Locate the cell with the specified text and output its (x, y) center coordinate. 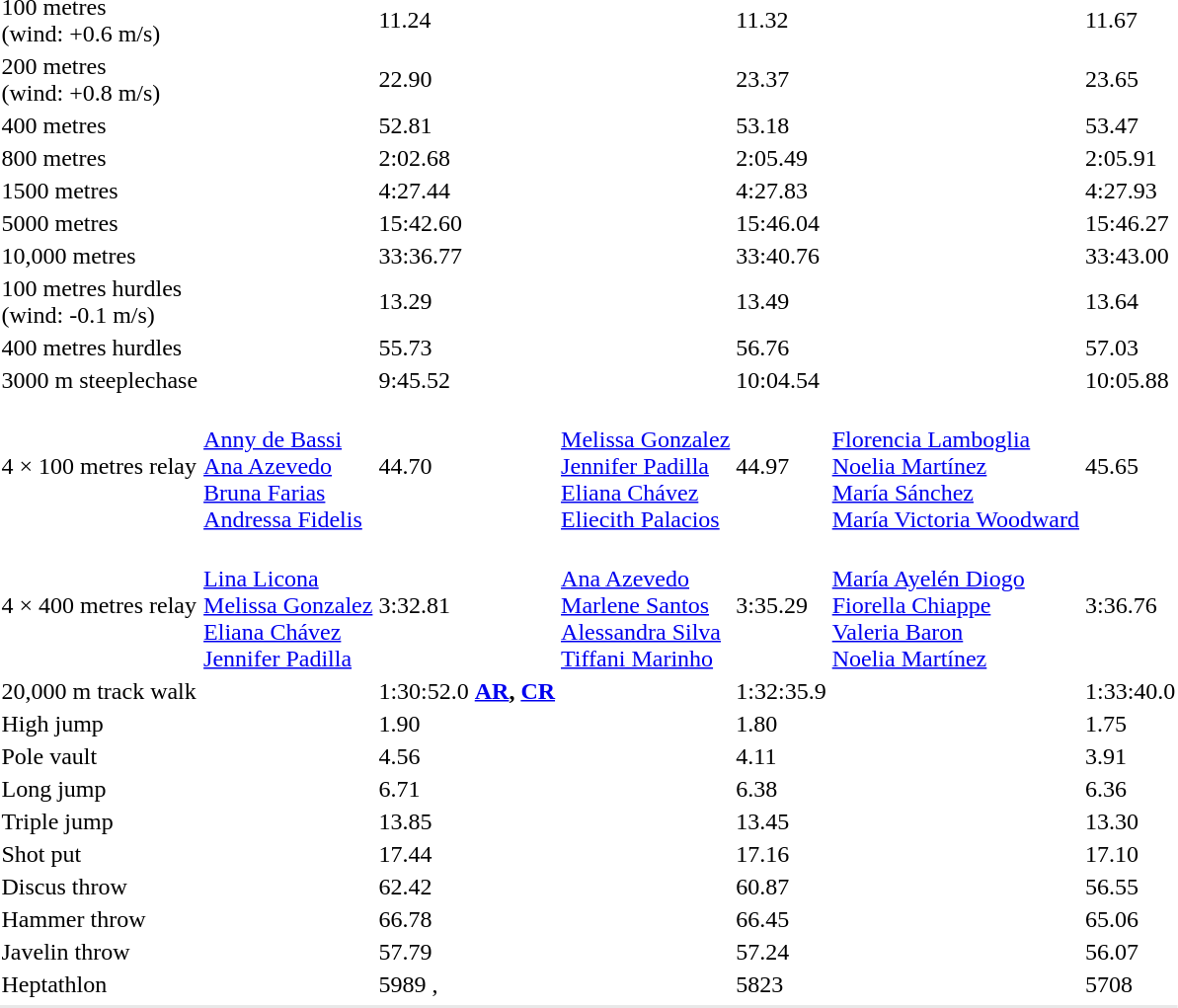
3.91 (1131, 756)
45.65 (1131, 466)
Anny de BassiAna AzevedoBruna FariasAndressa Fidelis (288, 466)
33:36.77 (467, 256)
56.55 (1131, 887)
15:46.27 (1131, 223)
44.70 (467, 466)
33:40.76 (781, 256)
400 metres (100, 125)
33:43.00 (1131, 256)
2:05.91 (1131, 158)
20,000 m track walk (100, 691)
15:42.60 (467, 223)
66.45 (781, 919)
4.56 (467, 756)
Florencia LambogliaNoelia MartínezMaría SánchezMaría Victoria Woodward (956, 466)
5000 metres (100, 223)
1:30:52.0 AR, CR (467, 691)
13.49 (781, 302)
3:35.29 (781, 605)
13.30 (1131, 821)
6.71 (467, 789)
6.36 (1131, 789)
17.10 (1131, 854)
1.80 (781, 724)
66.78 (467, 919)
5989 , (467, 984)
Discus throw (100, 887)
53.18 (781, 125)
17.44 (467, 854)
4:27.93 (1131, 191)
High jump (100, 724)
60.87 (781, 887)
9:45.52 (467, 380)
53.47 (1131, 125)
10:04.54 (781, 380)
13.85 (467, 821)
1:32:35.9 (781, 691)
65.06 (1131, 919)
María Ayelén DiogoFiorella ChiappeValeria BaronNoelia Martínez (956, 605)
57.03 (1131, 348)
5708 (1131, 984)
400 metres hurdles (100, 348)
23.37 (781, 79)
4:27.83 (781, 191)
56.07 (1131, 952)
4.11 (781, 756)
3:32.81 (467, 605)
Ana AzevedoMarlene SantosAlessandra SilvaTiffani Marinho (646, 605)
13.45 (781, 821)
56.76 (781, 348)
6.38 (781, 789)
Melissa GonzalezJennifer PadillaEliana ChávezEliecith Palacios (646, 466)
62.42 (467, 887)
1500 metres (100, 191)
Javelin throw (100, 952)
55.73 (467, 348)
23.65 (1131, 79)
10:05.88 (1131, 380)
17.16 (781, 854)
13.64 (1131, 302)
1.90 (467, 724)
1.75 (1131, 724)
2:02.68 (467, 158)
15:46.04 (781, 223)
Lina LiconaMelissa GonzalezEliana ChávezJennifer Padilla (288, 605)
Heptathlon (100, 984)
4 × 100 metres relay (100, 466)
Long jump (100, 789)
800 metres (100, 158)
Pole vault (100, 756)
4 × 400 metres relay (100, 605)
22.90 (467, 79)
200 metres(wind: +0.8 m/s) (100, 79)
5823 (781, 984)
4:27.44 (467, 191)
57.79 (467, 952)
13.29 (467, 302)
10,000 metres (100, 256)
Hammer throw (100, 919)
Shot put (100, 854)
3000 m steeplechase (100, 380)
100 metres hurdles(wind: -0.1 m/s) (100, 302)
2:05.49 (781, 158)
Triple jump (100, 821)
57.24 (781, 952)
52.81 (467, 125)
1:33:40.0 (1131, 691)
3:36.76 (1131, 605)
44.97 (781, 466)
